Return (X, Y) of the center of cell containing provided text 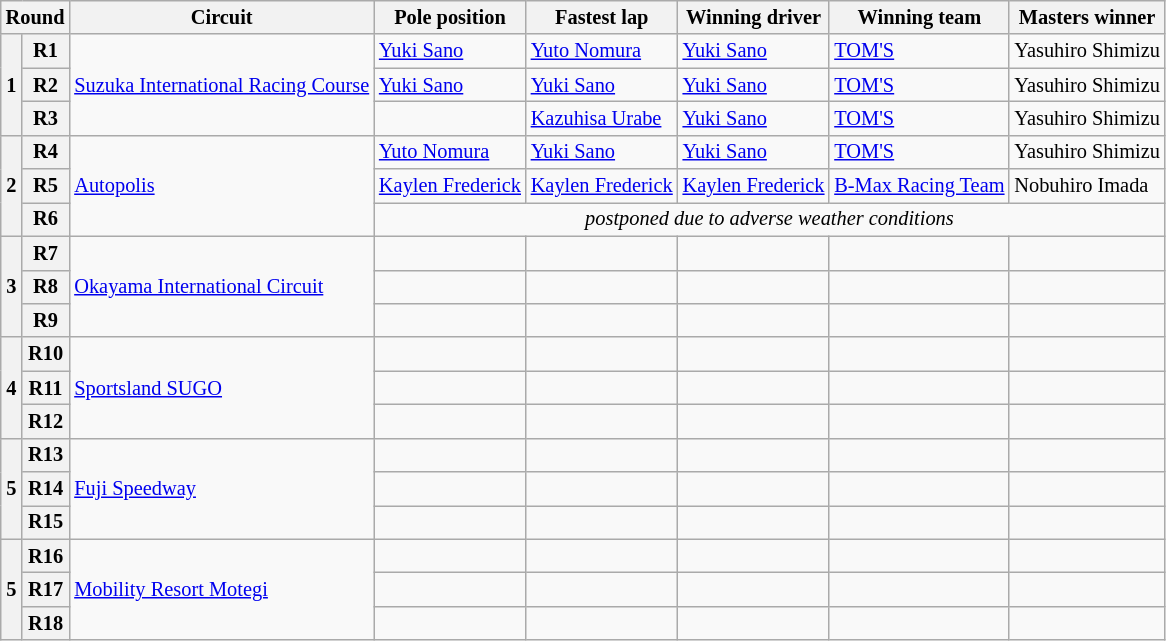
Nobuhiro Imada (1086, 186)
R12 (46, 421)
postponed due to adverse weather conditions (770, 219)
4 (12, 388)
R7 (46, 253)
R18 (46, 623)
Round (36, 17)
R9 (46, 320)
Pole position (450, 17)
R5 (46, 186)
Sportsland SUGO (222, 388)
R1 (46, 51)
Masters winner (1086, 17)
Autopolis (222, 186)
1 (12, 84)
Fuji Speedway (222, 488)
Kazuhisa Urabe (602, 118)
R8 (46, 287)
Mobility Resort Motegi (222, 590)
R4 (46, 152)
Fastest lap (602, 17)
Suzuka International Racing Course (222, 84)
R13 (46, 455)
Circuit (222, 17)
R6 (46, 219)
R2 (46, 85)
Winning driver (754, 17)
R17 (46, 589)
R10 (46, 354)
R16 (46, 556)
R15 (46, 522)
B-Max Racing Team (919, 186)
R14 (46, 489)
R11 (46, 388)
2 (12, 186)
3 (12, 286)
R3 (46, 118)
Okayama International Circuit (222, 286)
Winning team (919, 17)
